For the text-containing cell, return its midpoint in [X, Y] coordinate format. 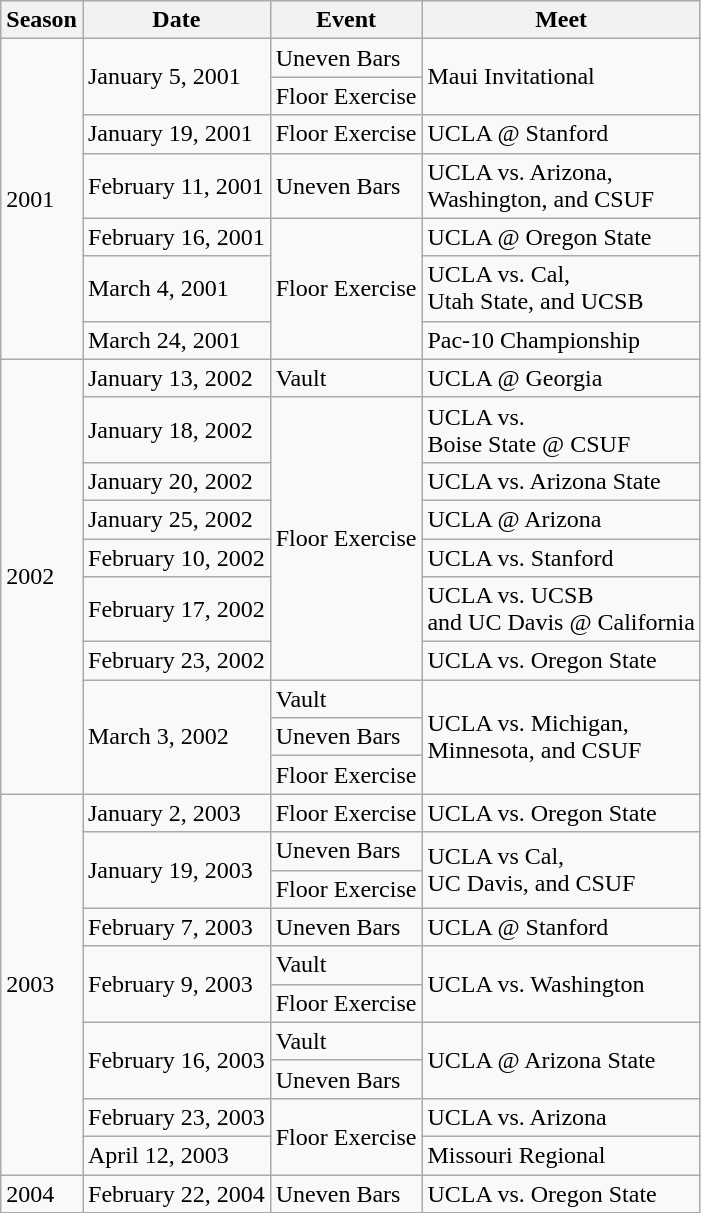
January 13, 2002 [176, 378]
UCLA vs Cal,UC Davis, and CSUF [561, 870]
February 11, 2001 [176, 186]
UCLA @ Georgia [561, 378]
UCLA @ Oregon State [561, 237]
February 16, 2003 [176, 1060]
UCLA vs. Michigan,Minnesota, and CSUF [561, 737]
Meet [561, 20]
Season [42, 20]
Maui Invitational [561, 77]
January 25, 2002 [176, 519]
UCLA vs. Washington [561, 984]
February 7, 2003 [176, 927]
UCLA vs. Stanford [561, 557]
2004 [42, 1193]
February 23, 2002 [176, 661]
February 17, 2002 [176, 610]
March 24, 2001 [176, 340]
February 10, 2002 [176, 557]
Pac-10 Championship [561, 340]
2003 [42, 984]
UCLA @ Arizona State [561, 1060]
February 9, 2003 [176, 984]
Missouri Regional [561, 1155]
UCLA vs. Arizona,Washington, and CSUF [561, 186]
January 2, 2003 [176, 813]
February 23, 2003 [176, 1117]
January 18, 2002 [176, 430]
Date [176, 20]
Event [346, 20]
2002 [42, 576]
January 20, 2002 [176, 481]
UCLA vs. Arizona State [561, 481]
UCLA vs. Arizona [561, 1117]
February 16, 2001 [176, 237]
UCLA @ Arizona [561, 519]
UCLA vs. UCSBand UC Davis @ California [561, 610]
UCLA vs.Boise State @ CSUF [561, 430]
2001 [42, 199]
April 12, 2003 [176, 1155]
January 19, 2003 [176, 870]
UCLA vs. Cal,Utah State, and UCSB [561, 288]
March 4, 2001 [176, 288]
March 3, 2002 [176, 737]
January 5, 2001 [176, 77]
February 22, 2004 [176, 1193]
January 19, 2001 [176, 134]
